Locate the cell with the specified text and output its (X, Y) center coordinate. 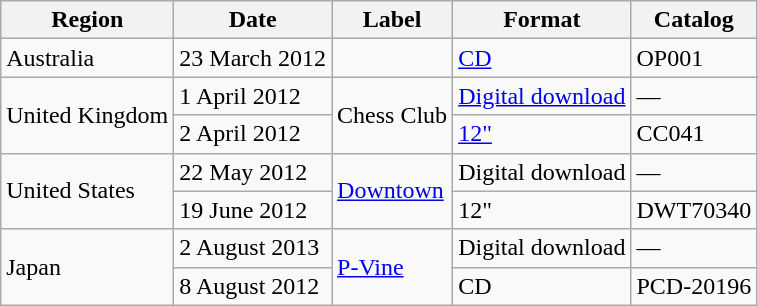
8 August 2012 (253, 286)
2 April 2012 (253, 134)
2 August 2013 (253, 248)
Australia (88, 58)
CC041 (694, 134)
Label (392, 20)
Format (542, 20)
19 June 2012 (253, 210)
Catalog (694, 20)
Japan (88, 267)
PCD-20196 (694, 286)
P-Vine (392, 267)
United States (88, 191)
Chess Club (392, 115)
23 March 2012 (253, 58)
United Kingdom (88, 115)
22 May 2012 (253, 172)
1 April 2012 (253, 96)
DWT70340 (694, 210)
Downtown (392, 191)
Date (253, 20)
OP001 (694, 58)
Region (88, 20)
